Identify which cell holds the provided text, then report its [X, Y] central coordinate. 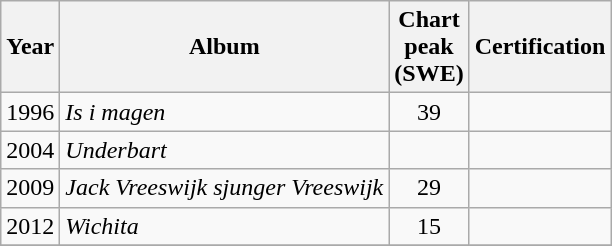
Jack Vreeswijk sjunger Vreeswijk [224, 188]
Chart peak(SWE) [429, 47]
29 [429, 188]
39 [429, 112]
Wichita [224, 226]
Is i magen [224, 112]
2012 [30, 226]
Certification [540, 47]
2009 [30, 188]
Album [224, 47]
15 [429, 226]
1996 [30, 112]
Underbart [224, 150]
Year [30, 47]
2004 [30, 150]
